Output the [x, y] coordinate of the center of the cell containing the given text.  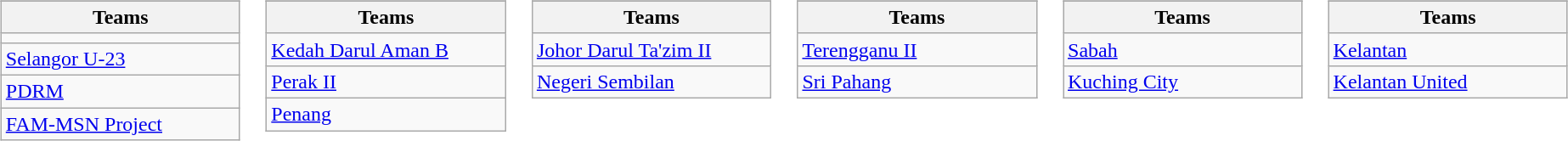
Sri Pahang [917, 82]
Johor Darul Ta'zim II [651, 49]
Kedah Darul Aman B [386, 49]
Selangor U-23 [121, 59]
Negeri Sembilan [651, 82]
Kelantan United [1447, 82]
PDRM [121, 91]
Kuching City [1182, 82]
Sabah [1182, 49]
Perak II [386, 82]
FAM-MSN Project [121, 123]
Kelantan [1447, 49]
Penang [386, 114]
Terengganu II [917, 49]
